Identify which cell holds the provided text, then report its [x, y] central coordinate. 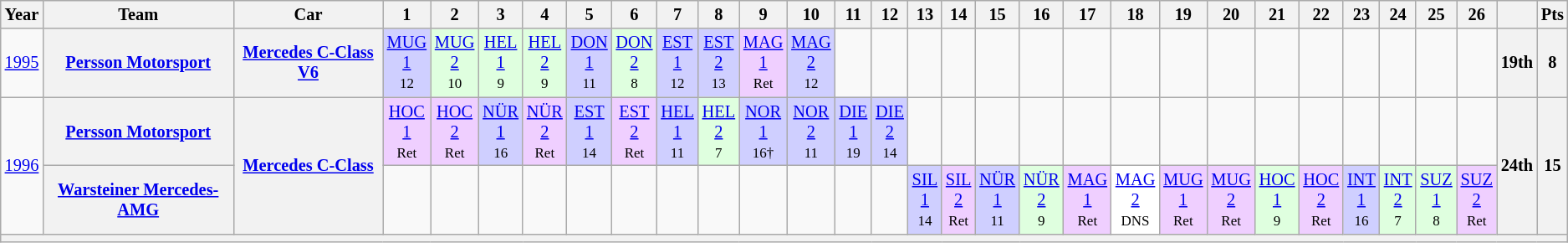
SIL114 [925, 199]
INT27 [1398, 199]
Year [22, 14]
19 [1182, 14]
5 [590, 14]
NÜR116 [500, 132]
13 [925, 14]
DON28 [635, 63]
EST213 [719, 63]
1 [406, 14]
SIL2Ret [958, 199]
HOC19 [1278, 199]
23 [1361, 14]
MUG1Ret [1182, 199]
12 [890, 14]
HEL111 [677, 132]
Mercedes C-Class [308, 166]
NOR211 [811, 132]
Pts [1552, 14]
18 [1136, 14]
HEL27 [719, 132]
25 [1436, 14]
MUG112 [406, 63]
17 [1087, 14]
26 [1477, 14]
MAG212 [811, 63]
Mercedes C-Class V6 [308, 63]
4 [545, 14]
10 [811, 14]
7 [677, 14]
SUZ2Ret [1477, 199]
EST2Ret [635, 132]
HEL29 [545, 63]
9 [763, 14]
Warsteiner Mercedes-AMG [138, 199]
HEL19 [500, 63]
24 [1398, 14]
11 [854, 14]
3 [500, 14]
20 [1231, 14]
NÜR111 [997, 199]
DIE214 [890, 132]
21 [1278, 14]
NÜR2Ret [545, 132]
Team [138, 14]
MAG2DNS [1136, 199]
Car [308, 14]
1996 [22, 166]
HOC1Ret [406, 132]
16 [1042, 14]
14 [958, 14]
6 [635, 14]
NOR116† [763, 132]
DON111 [590, 63]
MUG210 [455, 63]
19th [1517, 63]
1995 [22, 63]
2 [455, 14]
DIE119 [854, 132]
SUZ18 [1436, 199]
EST112 [677, 63]
22 [1321, 14]
EST114 [590, 132]
INT116 [1361, 199]
24th [1517, 166]
MUG2Ret [1231, 199]
NÜR29 [1042, 199]
